Capture the cell that displays the provided text and extract its [X, Y] central coordinate. 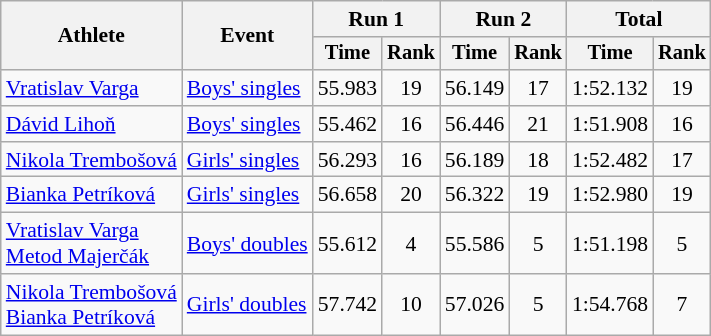
1:52.980 [610, 195]
56.149 [474, 88]
57.742 [348, 304]
1:54.768 [610, 304]
4 [411, 244]
Athlete [92, 36]
10 [411, 304]
21 [538, 124]
1:52.132 [610, 88]
55.612 [348, 244]
1:51.198 [610, 244]
55.586 [474, 244]
Vratislav VargaMetod Majerčák [92, 244]
Run 2 [504, 19]
1:51.908 [610, 124]
57.026 [474, 304]
Bianka Petríková [92, 195]
56.446 [474, 124]
Run 1 [376, 19]
1:52.482 [610, 160]
56.293 [348, 160]
55.983 [348, 88]
Nikola Trembošová [92, 160]
Dávid Lihoň [92, 124]
56.658 [348, 195]
56.322 [474, 195]
Nikola TrembošováBianka Petríková [92, 304]
Vratislav Varga [92, 88]
7 [682, 304]
56.189 [474, 160]
Event [248, 36]
20 [411, 195]
18 [538, 160]
Girls' doubles [248, 304]
55.462 [348, 124]
Total [639, 19]
Boys' doubles [248, 244]
